Determine the [x, y] coordinate at the center of the cell enclosing the given text.  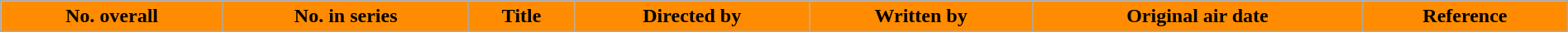
Original air date [1198, 16]
Directed by [692, 16]
No. in series [346, 16]
Written by [921, 16]
No. overall [112, 16]
Title [522, 16]
Reference [1465, 16]
